Provide the (x, y) coordinate of the cell's center where the given text is located.  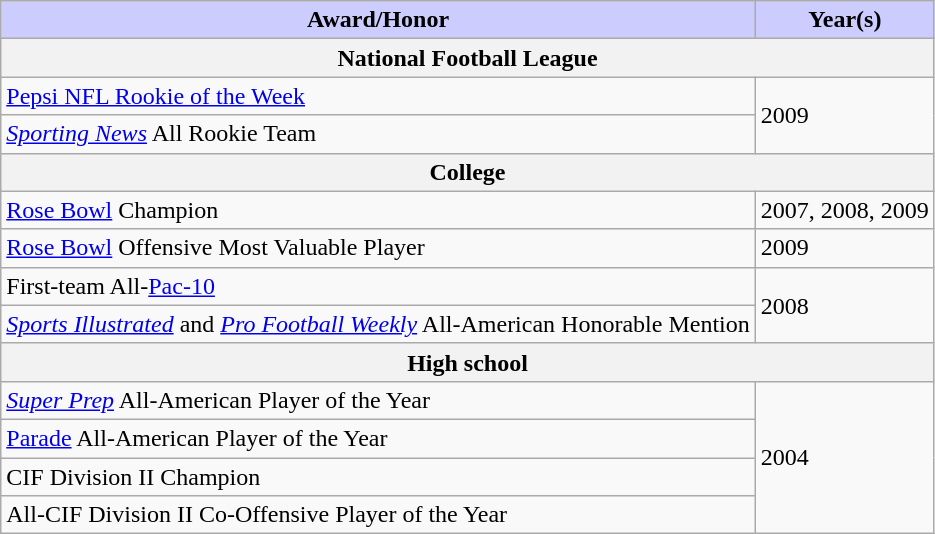
Rose Bowl Champion (378, 210)
College (468, 172)
Sports Illustrated and Pro Football Weekly All-American Honorable Mention (378, 324)
Year(s) (844, 20)
Parade All-American Player of the Year (378, 438)
Award/Honor (378, 20)
Rose Bowl Offensive Most Valuable Player (378, 248)
2007, 2008, 2009 (844, 210)
High school (468, 362)
All-CIF Division II Co-Offensive Player of the Year (378, 515)
Sporting News All Rookie Team (378, 134)
Pepsi NFL Rookie of the Week (378, 96)
Super Prep All-American Player of the Year (378, 400)
2004 (844, 457)
2008 (844, 305)
First-team All-Pac-10 (378, 286)
National Football League (468, 58)
CIF Division II Champion (378, 477)
